Return [x, y] of the center of cell containing provided text 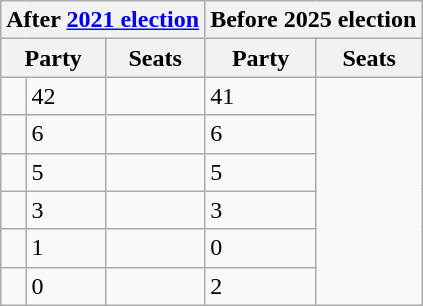
1 [66, 248]
42 [66, 96]
41 [261, 96]
Before 2025 election [314, 20]
After 2021 election [103, 20]
2 [261, 286]
